Pinpoint the cell where the given text exists, returning its [X, Y] midpoint coordinate. 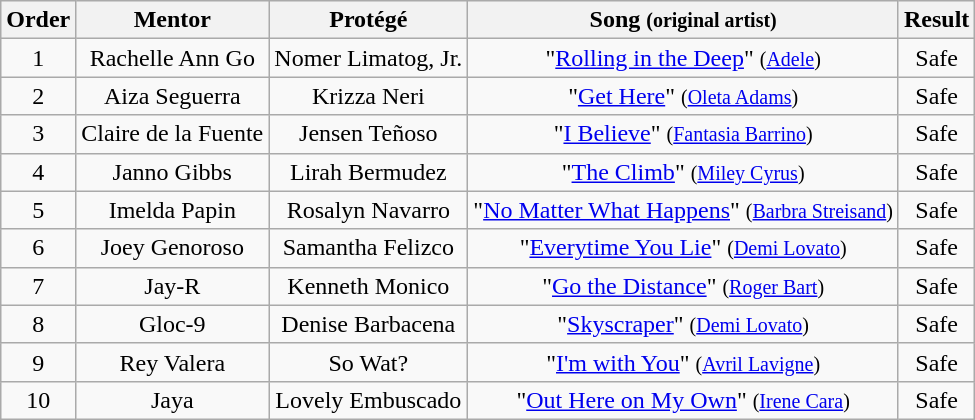
Claire de la Fuente [172, 134]
Jay-R [172, 286]
7 [38, 286]
"I Believe" (Fantasia Barrino) [684, 134]
"Everytime You Lie" (Demi Lovato) [684, 248]
"Get Here" (Oleta Adams) [684, 96]
Result [936, 20]
"No Matter What Happens" (Barbra Streisand) [684, 210]
"Skyscraper" (Demi Lovato) [684, 324]
Protégé [368, 20]
Krizza Neri [368, 96]
"The Climb" (Miley Cyrus) [684, 172]
Joey Genoroso [172, 248]
6 [38, 248]
"Rolling in the Deep" (Adele) [684, 58]
Kenneth Monico [368, 286]
3 [38, 134]
"Out Here on My Own" (Irene Cara) [684, 400]
2 [38, 96]
So Wat? [368, 362]
Denise Barbacena [368, 324]
4 [38, 172]
9 [38, 362]
"Go the Distance" (Roger Bart) [684, 286]
Samantha Felizco [368, 248]
Jaya [172, 400]
Mentor [172, 20]
1 [38, 58]
"I'm with You" (Avril Lavigne) [684, 362]
Lovely Embuscado [368, 400]
Jensen Teñoso [368, 134]
Aiza Seguerra [172, 96]
Janno Gibbs [172, 172]
Rachelle Ann Go [172, 58]
Rosalyn Navarro [368, 210]
Lirah Bermudez [368, 172]
Imelda Papin [172, 210]
5 [38, 210]
10 [38, 400]
Order [38, 20]
Rey Valera [172, 362]
Gloc-9 [172, 324]
Song (original artist) [684, 20]
Nomer Limatog, Jr. [368, 58]
8 [38, 324]
